Return [x, y] of the center of cell containing provided text 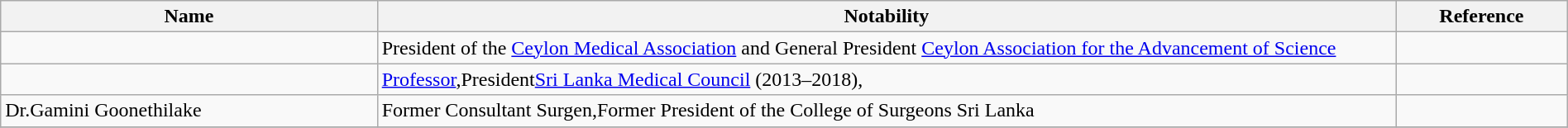
Reference [1482, 17]
President of the Ceylon Medical Association and General President Ceylon Association for the Advancement of Science [887, 48]
Notability [887, 17]
Former Consultant Surgen,Former President of the College of Surgeons Sri Lanka [887, 111]
Professor,PresidentSri Lanka Medical Council (2013–2018), [887, 79]
Name [189, 17]
Dr.Gamini Goonethilake [189, 111]
